Determine the (X, Y) coordinate at the center of the cell enclosing the given text.  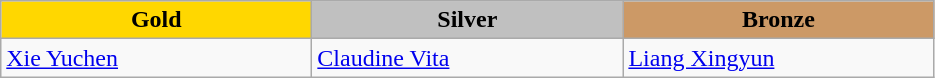
Xie Yuchen (156, 58)
Claudine Vita (468, 58)
Bronze (778, 20)
Gold (156, 20)
Silver (468, 20)
Liang Xingyun (778, 58)
